Locate the cell with the specified text and output its [x, y] center coordinate. 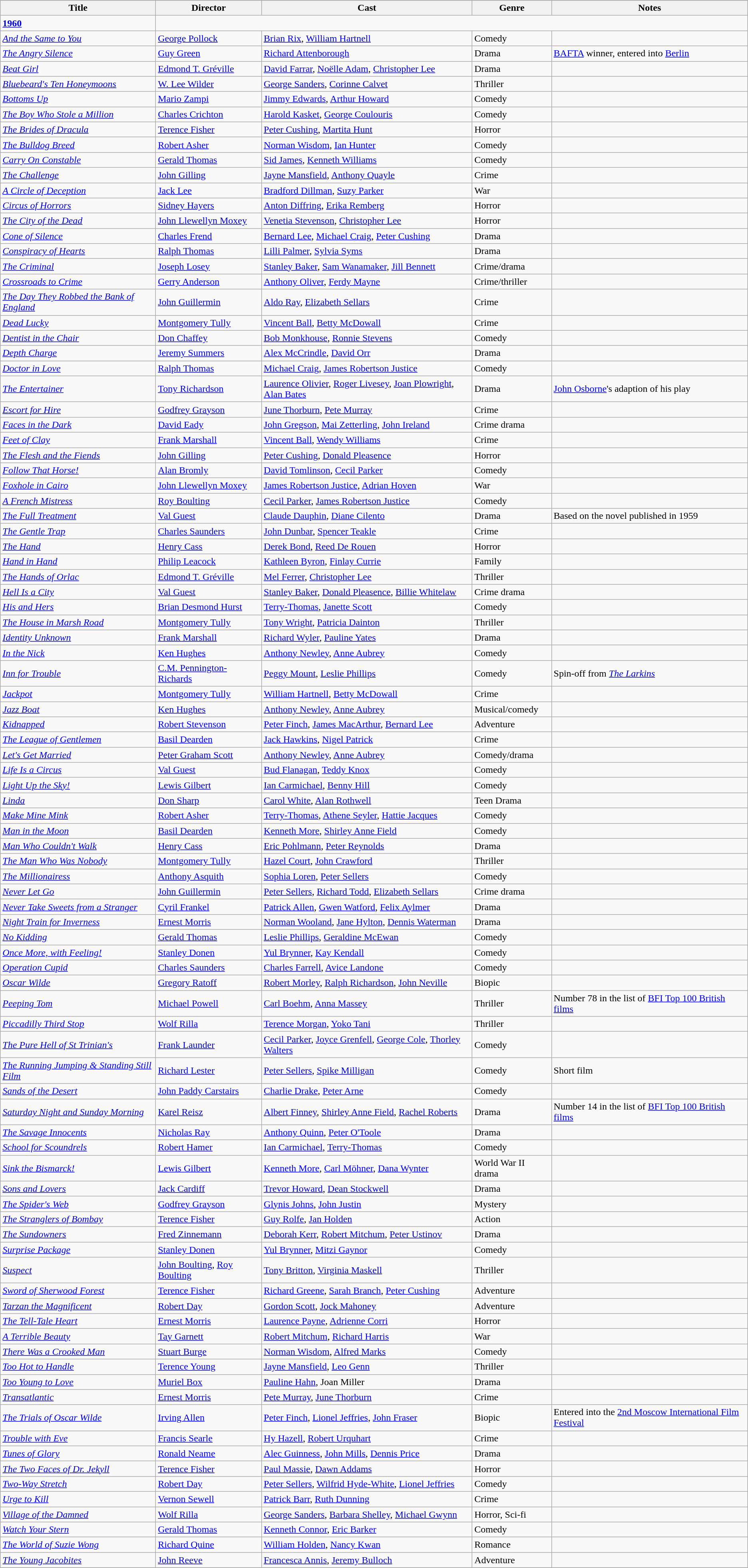
A French Mistress [78, 501]
The Stranglers of Bombay [78, 1219]
The Running Jumping & Standing Still Film [78, 1070]
The Boy Who Stole a Million [78, 114]
Sons and Lovers [78, 1189]
Depth Charge [78, 353]
Richard Greene, Sarah Branch, Peter Cushing [367, 1291]
Based on the novel published in 1959 [650, 516]
Robert Hamer [209, 1147]
Sink the Bismarck! [78, 1168]
The Trials of Oscar Wilde [78, 1418]
Norman Wisdom, Ian Hunter [367, 145]
Too Young to Love [78, 1382]
Operation Cupid [78, 968]
Karel Reisz [209, 1112]
Kenneth Connor, Eric Barker [367, 1530]
William Holden, Nancy Kwan [367, 1545]
Francesca Annis, Jeremy Bulloch [367, 1560]
Peeping Tom [78, 1003]
Carl Boehm, Anna Massey [367, 1003]
The Challenge [78, 175]
Derek Bond, Reed De Rouen [367, 546]
Richard Attenborough [367, 54]
Richard Wyler, Pauline Yates [367, 637]
Romance [512, 1545]
Lilli Palmer, Sylvia Syms [367, 251]
Crossroads to Crime [78, 282]
Don Chaffey [209, 338]
Yul Brynner, Kay Kendall [367, 953]
Charles Crichton [209, 114]
Follow That Horse! [78, 470]
Watch Your Stern [78, 1530]
Teen Drama [512, 800]
Robert Morley, Ralph Richardson, John Neville [367, 983]
Stuart Burge [209, 1352]
John Boulting, Roy Boulting [209, 1270]
Patrick Allen, Gwen Watford, Felix Aylmer [367, 907]
Urge to Kill [78, 1499]
Muriel Box [209, 1382]
Jack Lee [209, 191]
Jackpot [78, 694]
Horror, Sci-fi [512, 1514]
Peter Finch, James MacArthur, Bernard Lee [367, 724]
Deborah Kerr, Robert Mitchum, Peter Ustinov [367, 1234]
The Angry Silence [78, 54]
Hell Is a City [78, 592]
Pauline Hahn, Joan Miller [367, 1382]
George Sanders, Corinne Calvet [367, 84]
Number 14 in the list of BFI Top 100 British films [650, 1112]
George Pollock [209, 38]
Identity Unknown [78, 637]
His and Hers [78, 607]
David Tomlinson, Cecil Parker [367, 470]
Sid James, Kenneth Williams [367, 160]
Let's Get Married [78, 755]
Jayne Mansfield, Leo Genn [367, 1367]
Sophia Loren, Peter Sellers [367, 876]
Charles Frend [209, 236]
Make Mine Mink [78, 816]
Mystery [512, 1204]
Anton Diffring, Erika Remberg [367, 206]
Entered into the 2nd Moscow International Film Festival [650, 1418]
Paul Massie, Dawn Addams [367, 1469]
Director [209, 8]
Night Train for Inverness [78, 922]
Comedy/drama [512, 755]
Transatlantic [78, 1397]
The City of the Dead [78, 221]
The Criminal [78, 266]
George Sanders, Barbara Shelley, Michael Gwynn [367, 1514]
Robert Mitchum, Richard Harris [367, 1336]
Brian Desmond Hurst [209, 607]
The Savage Innocents [78, 1132]
Beat Girl [78, 69]
Claude Dauphin, Diane Cilento [367, 516]
Alan Bromly [209, 470]
Feet of Clay [78, 440]
No Kidding [78, 937]
Kathleen Byron, Finlay Currie [367, 562]
World War II drama [512, 1168]
The Pure Hell of St Trinian's [78, 1045]
Village of the Damned [78, 1514]
Man Who Couldn't Walk [78, 846]
Bud Flanagan, Teddy Knox [367, 770]
Peter Cushing, Martita Hunt [367, 129]
Pete Murray, June Thorburn [367, 1397]
Mel Ferrer, Christopher Lee [367, 577]
Surprise Package [78, 1250]
Philip Leacock [209, 562]
John Paddy Carstairs [209, 1091]
Jack Cardiff [209, 1189]
John Gregson, Mai Zetterling, John Ireland [367, 425]
Linda [78, 800]
Alec Guinness, John Mills, Dennis Price [367, 1453]
Norman Wisdom, Alfred Marks [367, 1352]
Kidnapped [78, 724]
Sidney Hayers [209, 206]
Anthony Quinn, Peter O'Toole [367, 1132]
Ian Carmichael, Benny Hill [367, 785]
Terence Young [209, 1367]
Hy Hazell, Robert Urquhart [367, 1438]
Anthony Asquith [209, 876]
Jeremy Summers [209, 353]
Norman Wooland, Jane Hylton, Dennis Waterman [367, 922]
Light Up the Sky! [78, 785]
Kenneth More, Shirley Anne Field [367, 831]
Sands of the Desert [78, 1091]
Action [512, 1219]
Glynis Johns, John Justin [367, 1204]
Escort for Hire [78, 409]
And the Same to You [78, 38]
Piccadilly Third Stop [78, 1024]
The Gentle Trap [78, 531]
Yul Brynner, Mitzi Gaynor [367, 1250]
Leslie Phillips, Geraldine McEwan [367, 937]
Family [512, 562]
Tarzan the Magnificent [78, 1306]
Saturday Night and Sunday Morning [78, 1112]
The Flesh and the Fiends [78, 455]
Francis Searle [209, 1438]
Faces in the Dark [78, 425]
Doctor in Love [78, 368]
David Eady [209, 425]
Terence Morgan, Yoko Tani [367, 1024]
Conspiracy of Hearts [78, 251]
The Young Jacobites [78, 1560]
Richard Lester [209, 1070]
Venetia Stevenson, Christopher Lee [367, 221]
Roy Boulting [209, 501]
Mario Zampi [209, 99]
Oscar Wilde [78, 983]
Never Take Sweets from a Stranger [78, 907]
The Day They Robbed the Bank of England [78, 302]
Peter Sellers, Spike Milligan [367, 1070]
Terry-Thomas, Janette Scott [367, 607]
Irving Allen [209, 1418]
John Osborne's adaption of his play [650, 389]
Peter Sellers, Wilfrid Hyde-White, Lionel Jeffries [367, 1484]
Man in the Moon [78, 831]
The Sundowners [78, 1234]
Inn for Trouble [78, 673]
Genre [512, 8]
Robert Stevenson [209, 724]
Sword of Sherwood Forest [78, 1291]
School for Scoundrels [78, 1147]
Frank Launder [209, 1045]
The Brides of Dracula [78, 129]
Dentist in the Chair [78, 338]
Vincent Ball, Betty McDowall [367, 323]
The Man Who Was Nobody [78, 861]
Ian Carmichael, Terry-Thomas [367, 1147]
Tony Richardson [209, 389]
Tunes of Glory [78, 1453]
Bluebeard's Ten Honeymoons [78, 84]
The Millionairess [78, 876]
Vincent Ball, Wendy Williams [367, 440]
Charles Farrell, Avice Landone [367, 968]
W. Lee Wilder [209, 84]
Peter Finch, Lionel Jeffries, John Fraser [367, 1418]
Once More, with Feeling! [78, 953]
Harold Kasket, George Coulouris [367, 114]
Michael Craig, James Robertson Justice [367, 368]
Fred Zinnemann [209, 1234]
Jack Hawkins, Nigel Patrick [367, 740]
Stanley Baker, Donald Pleasence, Billie Whitelaw [367, 592]
Hand in Hand [78, 562]
Don Sharp [209, 800]
Tony Wright, Patricia Dainton [367, 622]
Bradford Dillman, Suzy Parker [367, 191]
C.M. Pennington-Richards [209, 673]
Stanley Baker, Sam Wanamaker, Jill Bennett [367, 266]
Jazz Boat [78, 709]
In the Nick [78, 653]
Circus of Horrors [78, 206]
Bernard Lee, Michael Craig, Peter Cushing [367, 236]
Peter Graham Scott [209, 755]
Peter Cushing, Donald Pleasence [367, 455]
Hazel Court, John Crawford [367, 861]
The Bulldog Breed [78, 145]
Crime/thriller [512, 282]
Joseph Losey [209, 266]
Patrick Barr, Ruth Dunning [367, 1499]
Foxhole in Cairo [78, 486]
Aldo Ray, Elizabeth Sellars [367, 302]
Charlie Drake, Peter Arne [367, 1091]
Tony Britton, Virginia Maskell [367, 1270]
Never Let Go [78, 891]
Jayne Mansfield, Anthony Quayle [367, 175]
David Farrar, Noëlle Adam, Christopher Lee [367, 69]
Laurence Olivier, Roger Livesey, Joan Plowright, Alan Bates [367, 389]
BAFTA winner, entered into Berlin [650, 54]
Alex McCrindle, David Orr [367, 353]
Bottoms Up [78, 99]
Terry-Thomas, Athene Seyler, Hattie Jacques [367, 816]
The Hands of Orlac [78, 577]
Carry On Constable [78, 160]
Nicholas Ray [209, 1132]
A Circle of Deception [78, 191]
Michael Powell [209, 1003]
Gerry Anderson [209, 282]
Peggy Mount, Leslie Phillips [367, 673]
Tay Garnett [209, 1336]
Short film [650, 1070]
Musical/comedy [512, 709]
Life Is a Circus [78, 770]
The World of Suzie Wong [78, 1545]
The Hand [78, 546]
Title [78, 8]
Laurence Payne, Adrienne Corri [367, 1321]
Cyril Frankel [209, 907]
The Full Treatment [78, 516]
Guy Rolfe, Jan Holden [367, 1219]
Notes [650, 8]
Too Hot to Handle [78, 1367]
Crime/drama [512, 266]
Spin-off from The Larkins [650, 673]
Dead Lucky [78, 323]
John Reeve [209, 1560]
Trouble with Eve [78, 1438]
The Tell-Tale Heart [78, 1321]
Bob Monkhouse, Ronnie Stevens [367, 338]
Richard Quine [209, 1545]
Cast [367, 8]
Guy Green [209, 54]
Eric Pohlmann, Peter Reynolds [367, 846]
Ronald Neame [209, 1453]
Albert Finney, Shirley Anne Field, Rachel Roberts [367, 1112]
William Hartnell, Betty McDowall [367, 694]
Vernon Sewell [209, 1499]
Suspect [78, 1270]
Peter Sellers, Richard Todd, Elizabeth Sellars [367, 891]
Cecil Parker, James Robertson Justice [367, 501]
The Spider's Web [78, 1204]
Gregory Ratoff [209, 983]
The Entertainer [78, 389]
A Terrible Beauty [78, 1336]
Jimmy Edwards, Arthur Howard [367, 99]
John Dunbar, Spencer Teakle [367, 531]
Number 78 in the list of BFI Top 100 British films [650, 1003]
The Two Faces of Dr. Jekyll [78, 1469]
Two-Way Stretch [78, 1484]
1960 [78, 23]
The House in Marsh Road [78, 622]
June Thorburn, Pete Murray [367, 409]
Kenneth More, Carl Möhner, Dana Wynter [367, 1168]
James Robertson Justice, Adrian Hoven [367, 486]
Brian Rix, William Hartnell [367, 38]
Gordon Scott, Jock Mahoney [367, 1306]
The League of Gentlemen [78, 740]
There Was a Crooked Man [78, 1352]
Trevor Howard, Dean Stockwell [367, 1189]
Anthony Oliver, Ferdy Mayne [367, 282]
Carol White, Alan Rothwell [367, 800]
Cecil Parker, Joyce Grenfell, George Cole, Thorley Walters [367, 1045]
Cone of Silence [78, 236]
